Scan for the cell matching the given text and deliver its [X, Y] coordinate at center. 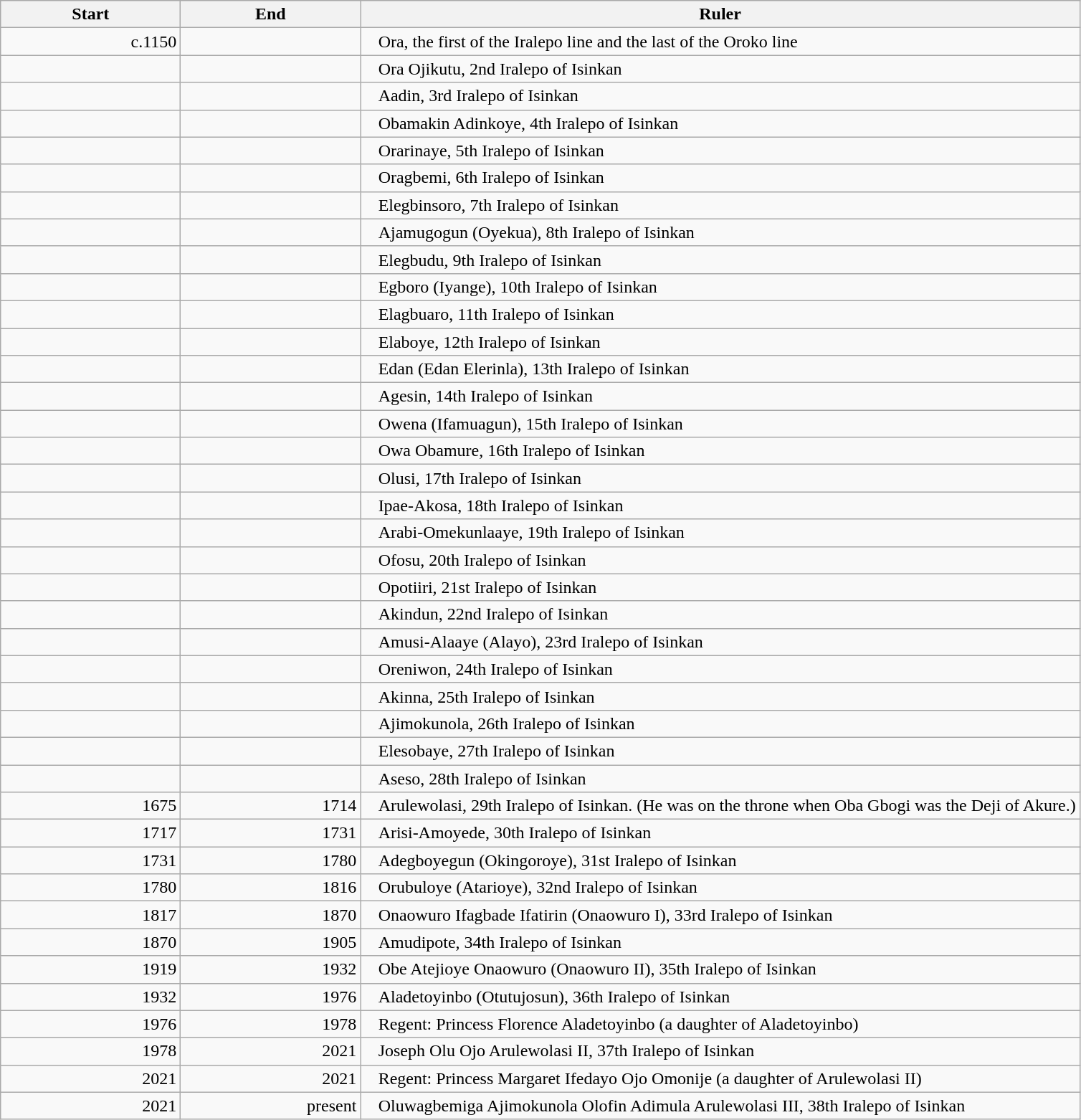
Arabi-Omekunlaaye, 19th Iralepo of Isinkan [720, 533]
Aseso, 28th Iralepo of Isinkan [720, 778]
Egboro (Iyange), 10th Iralepo of Isinkan [720, 287]
Aladetoyinbo (Otutujosun), 36th Iralepo of Isinkan [720, 997]
Amudipote, 34th Iralepo of Isinkan [720, 942]
Ajamugogun (Oyekua), 8th Iralepo of Isinkan [720, 232]
Opotiiri, 21st Iralepo of Isinkan [720, 587]
Arulewolasi, 29th Iralepo of Isinkan. (He was on the throne when Oba Gbogi was the Deji of Akure.) [720, 806]
Owena (Ifamuagun), 15th Iralepo of Isinkan [720, 424]
Ruler [720, 14]
Ora, the first of the Iralepo line and the last of the Oroko line [720, 42]
Akindun, 22nd Iralepo of Isinkan [720, 614]
Elagbuaro, 11th Iralepo of Isinkan [720, 314]
Oragbemi, 6th Iralepo of Isinkan [720, 178]
End [271, 14]
Joseph Olu Ojo Arulewolasi II, 37th Iralepo of Isinkan [720, 1051]
Oluwagbemiga Ajimokunola Olofin Adimula Arulewolasi III, 38th Iralepo of Isinkan [720, 1106]
Elesobaye, 27th Iralepo of Isinkan [720, 751]
Ipae-Akosa, 18th Iralepo of Isinkan [720, 506]
1905 [271, 942]
1714 [271, 806]
Obamakin Adinkoye, 4th Iralepo of Isinkan [720, 123]
Elegbudu, 9th Iralepo of Isinkan [720, 260]
Onaowuro Ifagbade Ifatirin (Onaowuro I), 33rd Iralepo of Isinkan [720, 915]
Arisi-Amoyede, 30th Iralepo of Isinkan [720, 833]
Orubuloye (Atarioye), 32nd Iralepo of Isinkan [720, 888]
1817 [90, 915]
Aadin, 3rd Iralepo of Isinkan [720, 96]
Elegbinsoro, 7th Iralepo of Isinkan [720, 205]
Akinna, 25th Iralepo of Isinkan [720, 696]
1816 [271, 888]
Adegboyegun (Okingoroye), 31st Iralepo of Isinkan [720, 860]
Oreniwon, 24th Iralepo of Isinkan [720, 669]
Owa Obamure, 16th Iralepo of Isinkan [720, 451]
Orarinaye, 5th Iralepo of Isinkan [720, 151]
1919 [90, 969]
Obe Atejioye Onaowuro (Onaowuro II), 35th Iralepo of Isinkan [720, 969]
Ofosu, 20th Iralepo of Isinkan [720, 560]
Elaboye, 12th Iralepo of Isinkan [720, 342]
Regent: Princess Florence Aladetoyinbo (a daughter of Aladetoyinbo) [720, 1024]
Ajimokunola, 26th Iralepo of Isinkan [720, 723]
Edan (Edan Elerinla), 13th Iralepo of Isinkan [720, 369]
present [271, 1106]
Start [90, 14]
1717 [90, 833]
c.1150 [90, 42]
Ora Ojikutu, 2nd Iralepo of Isinkan [720, 69]
Olusi, 17th Iralepo of Isinkan [720, 478]
Agesin, 14th Iralepo of Isinkan [720, 397]
1675 [90, 806]
Regent: Princess Margaret Ifedayo Ojo Omonije (a daughter of Arulewolasi II) [720, 1078]
Amusi-Alaaye (Alayo), 23rd Iralepo of Isinkan [720, 642]
